Determine the [X, Y] coordinate at the center of the cell enclosing the given text.  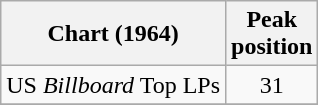
Peakposition [272, 34]
31 [272, 85]
US Billboard Top LPs [114, 85]
Chart (1964) [114, 34]
